Output the [x, y] coordinate of the center of the cell containing the given text.  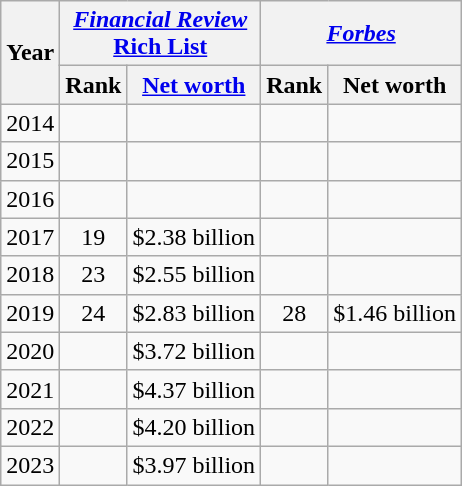
23 [94, 275]
2019 [30, 313]
28 [294, 313]
Forbes [362, 34]
$2.83 billion [194, 313]
Year [30, 52]
2020 [30, 351]
2015 [30, 161]
$1.46 billion [395, 313]
$2.55 billion [194, 275]
$4.37 billion [194, 389]
2022 [30, 427]
$3.97 billion [194, 465]
2018 [30, 275]
2021 [30, 389]
19 [94, 237]
$2.38 billion [194, 237]
$3.72 billion [194, 351]
2017 [30, 237]
24 [94, 313]
2023 [30, 465]
Financial ReviewRich List [160, 34]
2014 [30, 123]
2016 [30, 199]
$4.20 billion [194, 427]
